Detect which cell encompasses the target text, then output its [x, y] center coordinate. 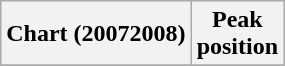
Chart (20072008) [96, 34]
Peakposition [237, 34]
